For the text-containing cell, return its midpoint in [x, y] coordinate format. 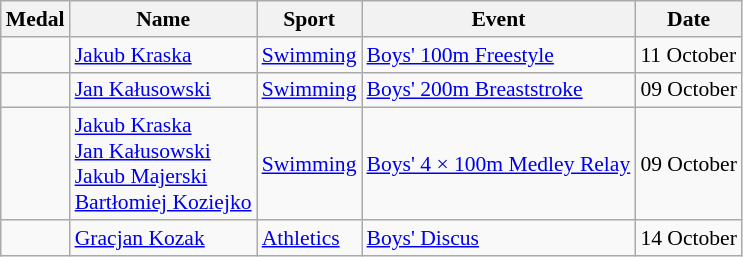
Boys' 200m Breaststroke [499, 90]
Medal [36, 19]
Jan Kałusowski [164, 90]
Gracjan Kozak [164, 238]
Boys' Discus [499, 238]
14 October [688, 238]
Event [499, 19]
Athletics [310, 238]
Jakub KraskaJan KałusowskiJakub MajerskiBartłomiej Koziejko [164, 164]
Sport [310, 19]
Boys' 4 × 100m Medley Relay [499, 164]
Boys' 100m Freestyle [499, 55]
Jakub Kraska [164, 55]
11 October [688, 55]
Name [164, 19]
Date [688, 19]
